Extract the [X, Y] coordinate from the center of the cell holding the provided text.  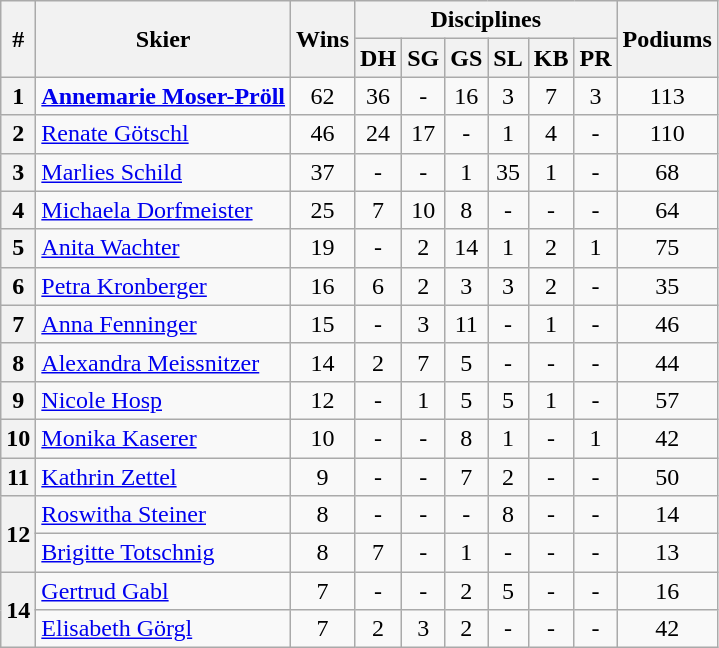
110 [667, 134]
SG [424, 58]
13 [667, 553]
Disciplines [486, 20]
PR [596, 58]
# [18, 39]
Petra Kronberger [164, 286]
Gertrud Gabl [164, 591]
Marlies Schild [164, 172]
Roswitha Steiner [164, 515]
15 [323, 324]
37 [323, 172]
Michaela Dorfmeister [164, 210]
Nicole Hosp [164, 400]
113 [667, 96]
68 [667, 172]
17 [424, 134]
75 [667, 248]
Elisabeth Görgl [164, 629]
GS [466, 58]
36 [378, 96]
62 [323, 96]
44 [667, 362]
Monika Kaserer [164, 438]
DH [378, 58]
25 [323, 210]
Alexandra Meissnitzer [164, 362]
Renate Götschl [164, 134]
19 [323, 248]
57 [667, 400]
SL [508, 58]
Annemarie Moser-Pröll [164, 96]
Anita Wachter [164, 248]
50 [667, 477]
Skier [164, 39]
Anna Fenninger [164, 324]
64 [667, 210]
Kathrin Zettel [164, 477]
Brigitte Totschnig [164, 553]
KB [551, 58]
24 [378, 134]
Wins [323, 39]
Podiums [667, 39]
